Detect which cell encompasses the target text, then output its (x, y) center coordinate. 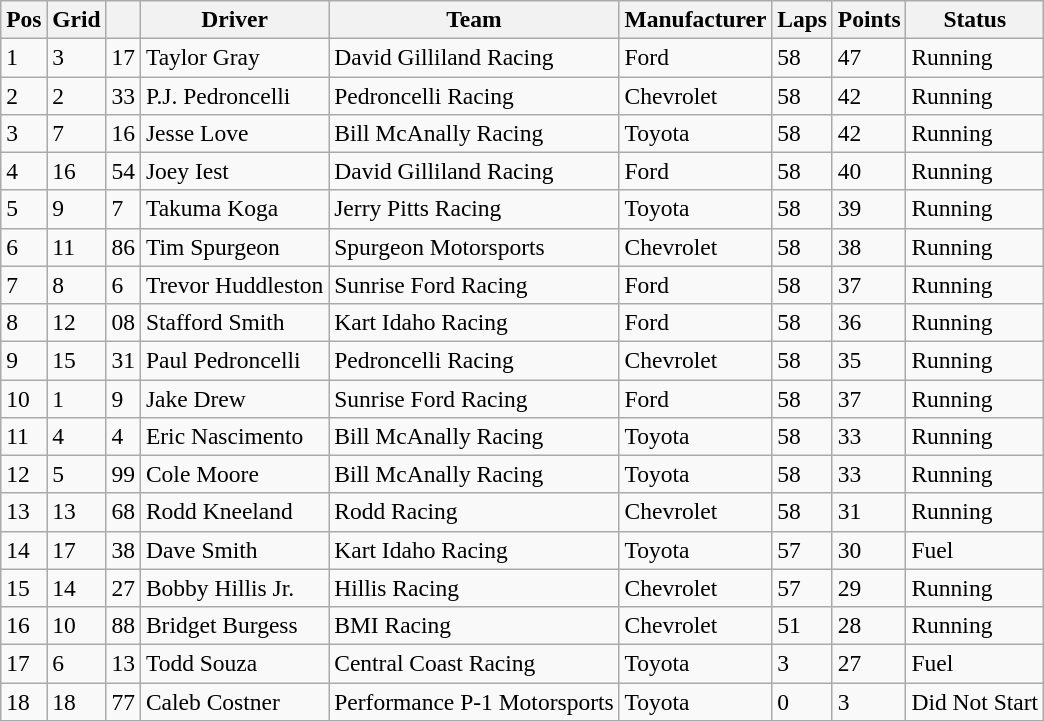
30 (869, 550)
Driver (234, 19)
86 (123, 247)
0 (802, 701)
Caleb Costner (234, 701)
Taylor Gray (234, 57)
Bobby Hillis Jr. (234, 588)
Hillis Racing (474, 588)
Rodd Racing (474, 512)
Spurgeon Motorsports (474, 247)
Eric Nascimento (234, 436)
Rodd Kneeland (234, 512)
Trevor Huddleston (234, 285)
99 (123, 474)
P.J. Pedroncelli (234, 95)
Manufacturer (696, 19)
Dave Smith (234, 550)
47 (869, 57)
Joey Iest (234, 171)
88 (123, 625)
29 (869, 588)
36 (869, 322)
Laps (802, 19)
Jake Drew (234, 398)
35 (869, 360)
Stafford Smith (234, 322)
Cole Moore (234, 474)
40 (869, 171)
BMI Racing (474, 625)
Pos (24, 19)
08 (123, 322)
Points (869, 19)
39 (869, 209)
Performance P-1 Motorsports (474, 701)
Takuma Koga (234, 209)
Status (975, 19)
Jerry Pitts Racing (474, 209)
54 (123, 171)
Todd Souza (234, 663)
Bridget Burgess (234, 625)
77 (123, 701)
28 (869, 625)
Team (474, 19)
Grid (76, 19)
Jesse Love (234, 133)
Central Coast Racing (474, 663)
Did Not Start (975, 701)
Tim Spurgeon (234, 247)
Paul Pedroncelli (234, 360)
68 (123, 512)
51 (802, 625)
